From the cell containing the given text, extract its center point as [x, y] coordinate. 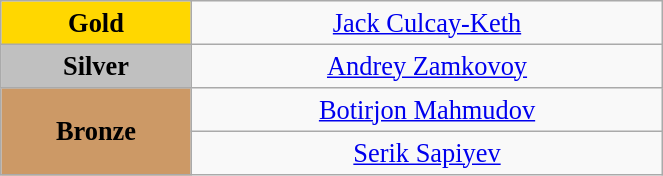
Silver [96, 66]
Botirjon Mahmudov [427, 109]
Bronze [96, 130]
Andrey Zamkovoy [427, 66]
Serik Sapiyev [427, 153]
Jack Culcay-Keth [427, 22]
Gold [96, 22]
